Identify which cell holds the provided text, then report its (x, y) central coordinate. 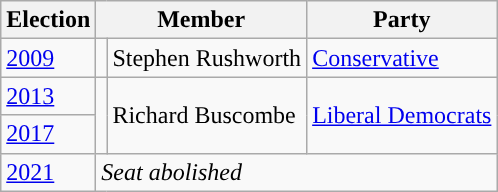
Member (202, 20)
Party (402, 20)
Stephen Rushworth (207, 58)
2017 (48, 134)
2009 (48, 58)
2013 (48, 96)
Conservative (402, 58)
2021 (48, 172)
Richard Buscombe (207, 115)
Election (48, 20)
Seat abolished (296, 172)
Liberal Democrats (402, 115)
